Determine the [X, Y] coordinate at the center of the cell enclosing the given text.  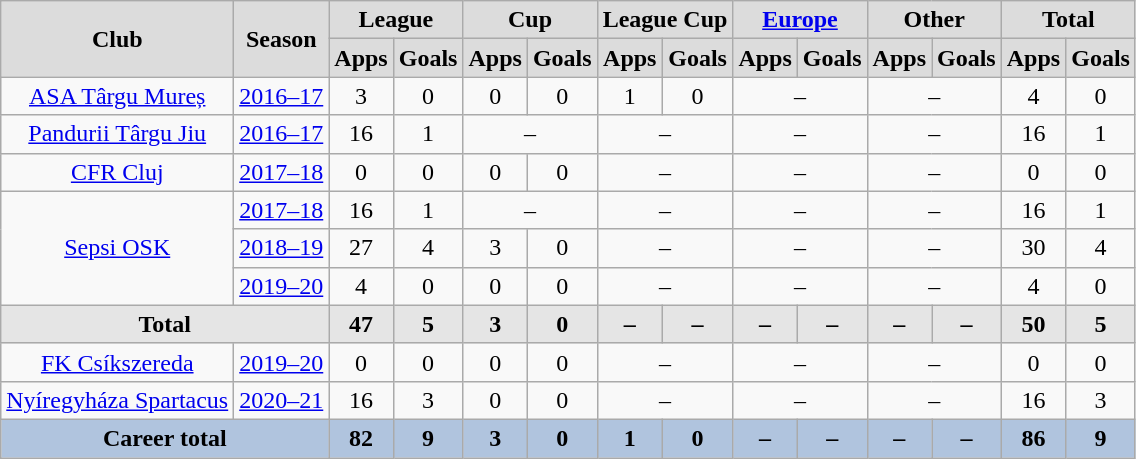
Nyíregyháza Spartacus [118, 400]
CFR Cluj [118, 172]
2018–19 [282, 248]
82 [361, 438]
Europe [800, 20]
Season [282, 39]
League Cup [665, 20]
Career total [165, 438]
Pandurii Târgu Jiu [118, 134]
ASA Târgu Mureș [118, 96]
86 [1033, 438]
30 [1033, 248]
Sepsi OSK [118, 248]
47 [361, 324]
2020–21 [282, 400]
FK Csíkszereda [118, 362]
League [396, 20]
50 [1033, 324]
Other [934, 20]
Cup [530, 20]
27 [361, 248]
Club [118, 39]
